Search for the cell housing the specified text and yield its (x, y) center coordinate. 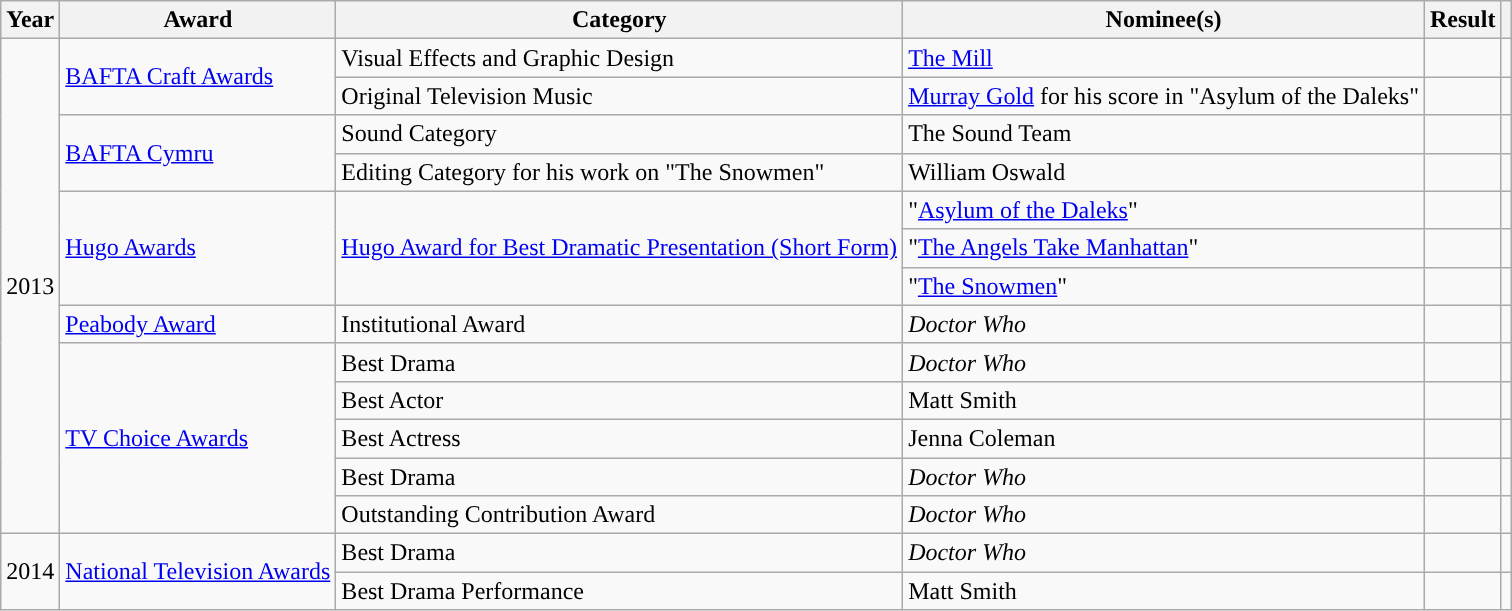
Nominee(s) (1164, 20)
2014 (30, 572)
2013 (30, 286)
Best Actor (620, 400)
Result (1463, 20)
Hugo Awards (198, 248)
Best Drama Performance (620, 591)
TV Choice Awards (198, 438)
National Television Awards (198, 572)
Institutional Award (620, 324)
The Mill (1164, 58)
Peabody Award (198, 324)
"The Angels Take Manhattan" (1164, 248)
Editing Category for his work on "The Snowmen" (620, 172)
"Asylum of the Daleks" (1164, 210)
Hugo Award for Best Dramatic Presentation (Short Form) (620, 248)
Jenna Coleman (1164, 438)
Murray Gold for his score in "Asylum of the Daleks" (1164, 96)
Category (620, 20)
"The Snowmen" (1164, 286)
Original Television Music (620, 96)
BAFTA Craft Awards (198, 77)
BAFTA Cymru (198, 153)
Award (198, 20)
Visual Effects and Graphic Design (620, 58)
The Sound Team (1164, 134)
Outstanding Contribution Award (620, 515)
Sound Category (620, 134)
Year (30, 20)
William Oswald (1164, 172)
Best Actress (620, 438)
